Detect which cell encompasses the target text, then output its [X, Y] center coordinate. 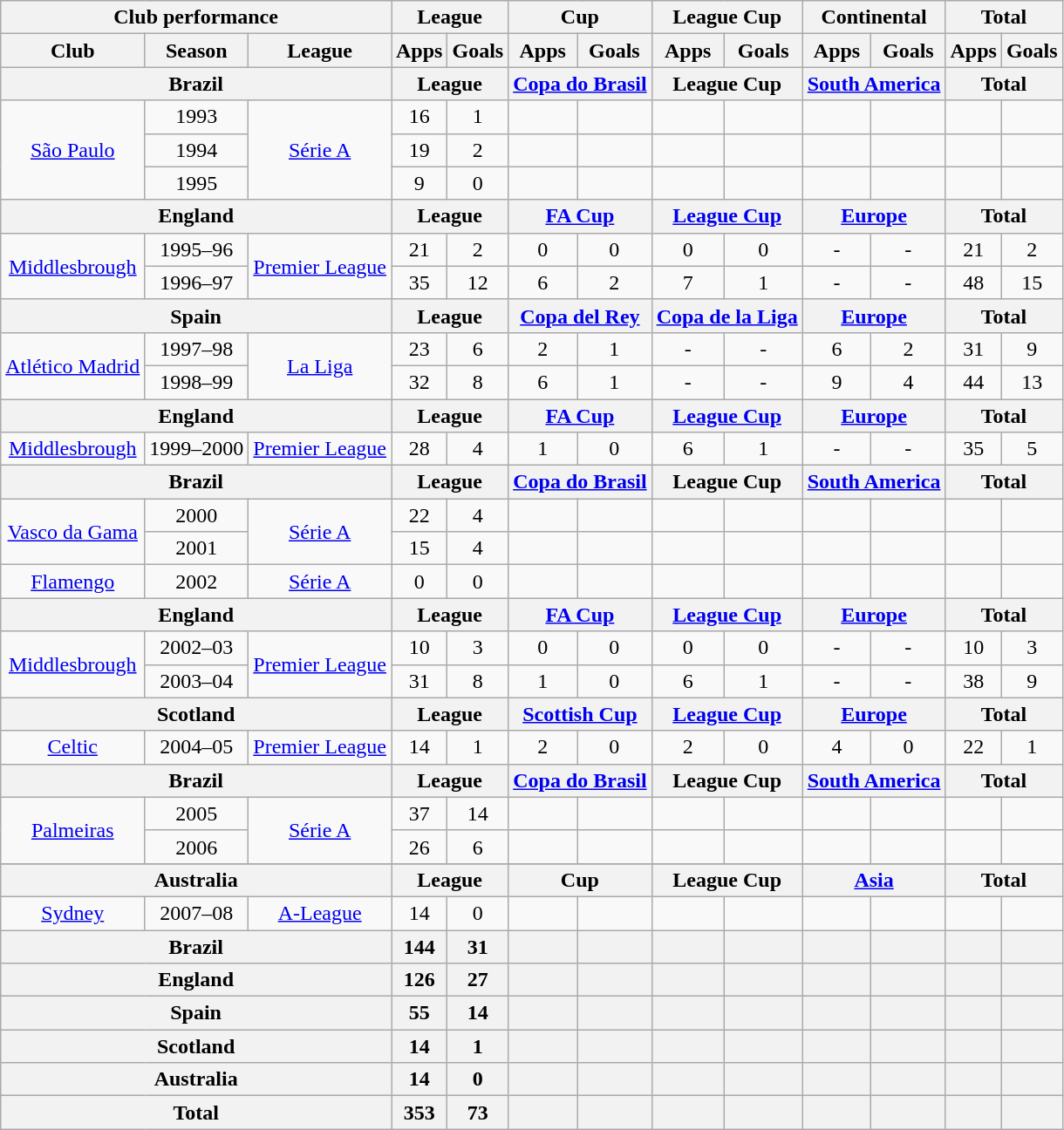
Copa del Rey [580, 316]
Atlético Madrid [73, 365]
2007–08 [197, 913]
48 [973, 282]
Continental [874, 17]
1997–98 [197, 349]
7 [687, 282]
1995–96 [197, 249]
Celtic [73, 747]
12 [478, 282]
1999–2000 [197, 449]
55 [419, 1013]
144 [419, 946]
Vasco da Gama [73, 532]
Flamengo [73, 582]
5 [1032, 449]
38 [973, 681]
Palmeiras [73, 830]
26 [419, 847]
1996–97 [197, 282]
126 [419, 980]
2004–05 [197, 747]
27 [478, 980]
2006 [197, 847]
1994 [197, 150]
13 [1032, 382]
A-League [320, 913]
2005 [197, 813]
37 [419, 813]
2000 [197, 515]
Club [73, 51]
44 [973, 382]
73 [478, 1113]
28 [419, 449]
Copa de la Liga [727, 316]
1998–99 [197, 382]
32 [419, 382]
23 [419, 349]
Season [197, 51]
Asia [874, 880]
2001 [197, 548]
La Liga [320, 365]
Scottish Cup [580, 714]
1993 [197, 117]
2002–03 [197, 648]
1995 [197, 183]
São Paulo [73, 150]
Club performance [196, 17]
16 [419, 117]
2003–04 [197, 681]
19 [419, 150]
2002 [197, 582]
Sydney [73, 913]
353 [419, 1113]
